From the cell containing the given text, extract its center point as (X, Y) coordinate. 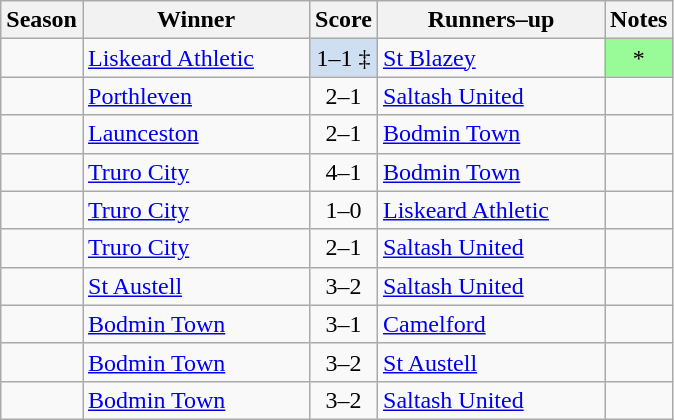
Runners–up (492, 20)
Winner (196, 20)
Season (42, 20)
Score (344, 20)
Notes (639, 20)
St Blazey (492, 58)
3–1 (344, 324)
* (639, 58)
4–1 (344, 172)
1–1 ‡ (344, 58)
Porthleven (196, 96)
Launceston (196, 134)
Camelford (492, 324)
1–0 (344, 210)
